Find where the given text appears and provide that cell's center as [x, y] coordinate. 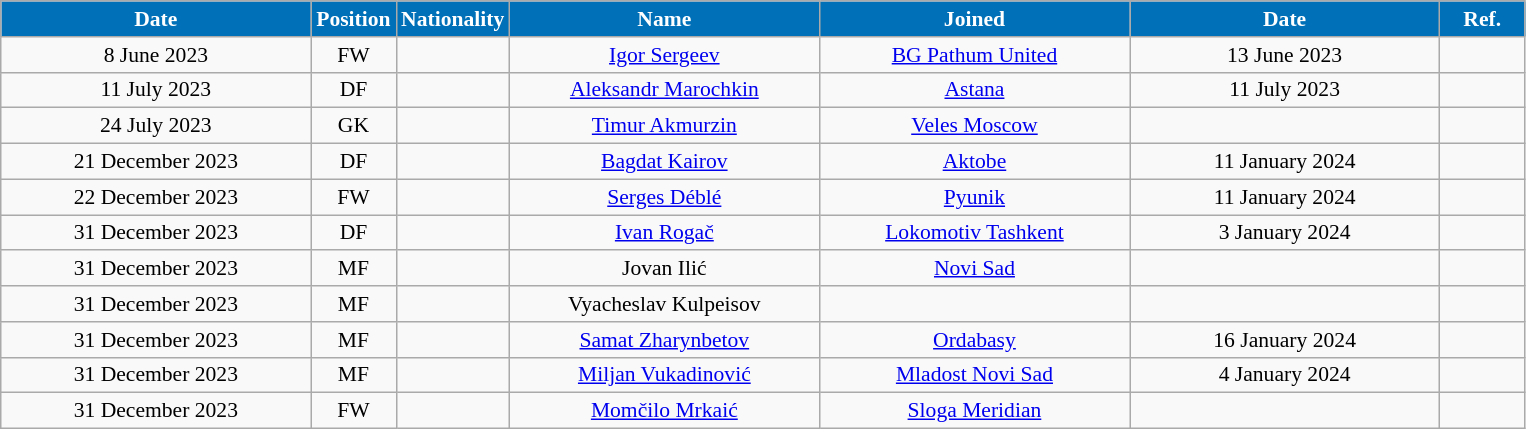
4 January 2024 [1285, 375]
Aleksandr Marochkin [664, 90]
Joined [974, 19]
Serges Déblé [664, 197]
Momčilo Mrkaić [664, 411]
Vyacheslav Kulpeisov [664, 304]
21 December 2023 [156, 162]
Veles Moscow [974, 126]
Miljan Vukadinović [664, 375]
Astana [974, 90]
22 December 2023 [156, 197]
GK [354, 126]
Sloga Meridian [974, 411]
Timur Akmurzin [664, 126]
Pyunik [974, 197]
13 June 2023 [1285, 55]
Aktobe [974, 162]
Lokomotiv Tashkent [974, 233]
8 June 2023 [156, 55]
Samat Zharynbetov [664, 340]
3 January 2024 [1285, 233]
Jovan Ilić [664, 269]
Bagdat Kairov [664, 162]
Igor Sergeev [664, 55]
Novi Sad [974, 269]
Ordabasy [974, 340]
BG Pathum United [974, 55]
Ivan Rogač [664, 233]
Position [354, 19]
Ref. [1482, 19]
Mladost Novi Sad [974, 375]
Nationality [452, 19]
Name [664, 19]
24 July 2023 [156, 126]
16 January 2024 [1285, 340]
